Determine the [x, y] coordinate at the center of the cell enclosing the given text.  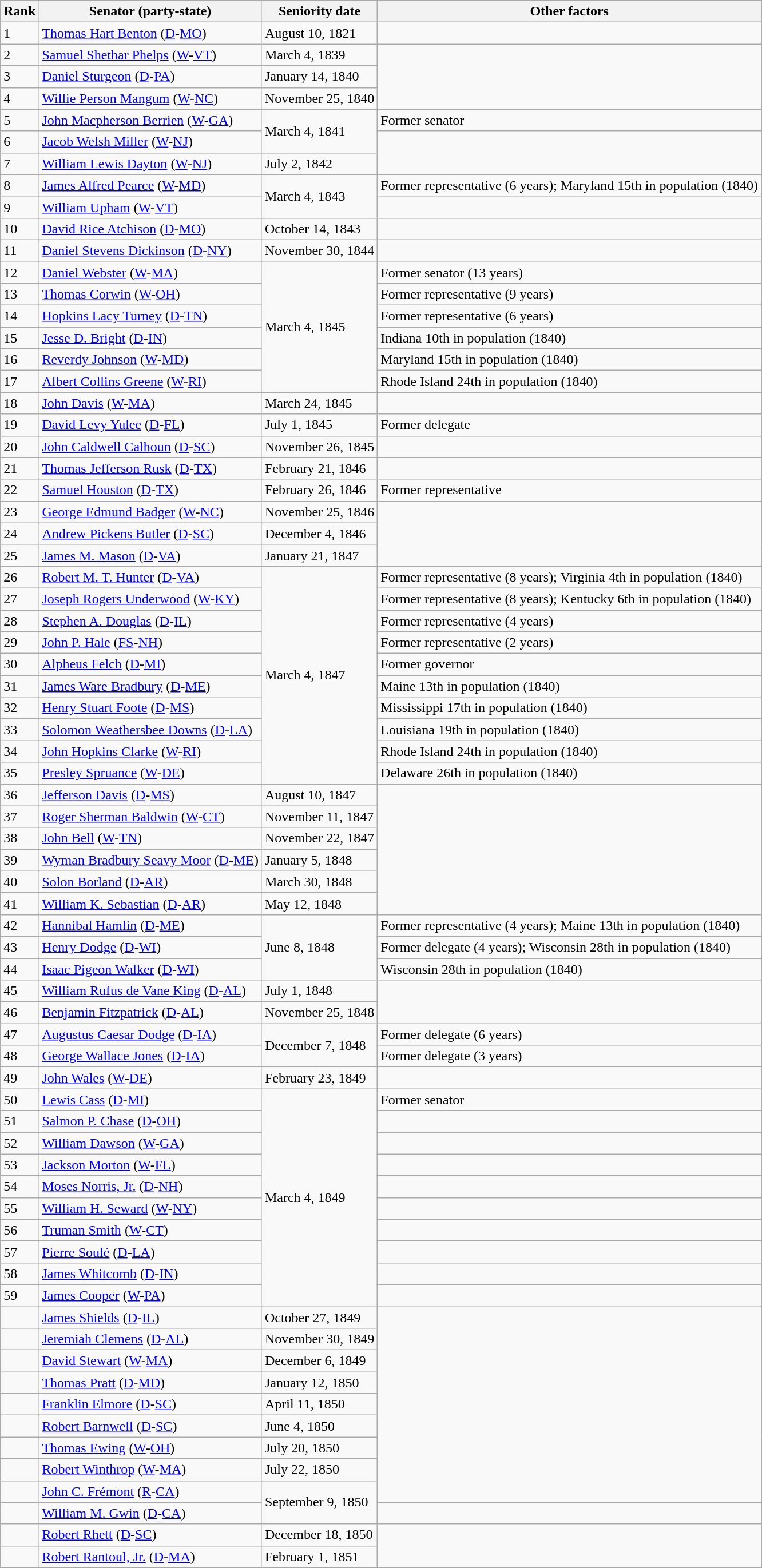
David Levy Yulee (D-FL) [150, 425]
Lewis Cass (D-MI) [150, 1100]
Benjamin Fitzpatrick (D-AL) [150, 1013]
42 [19, 925]
Hopkins Lacy Turney (D-TN) [150, 316]
William Upham (W-VT) [150, 207]
Daniel Stevens Dickinson (D-NY) [150, 250]
20 [19, 447]
January 14, 1840 [319, 77]
Alpheus Felch (D-MI) [150, 664]
13 [19, 295]
28 [19, 620]
Maryland 15th in population (1840) [570, 360]
Mississippi 17th in population (1840) [570, 708]
David Stewart (W-MA) [150, 1361]
30 [19, 664]
William K. Sebastian (D-AR) [150, 904]
Reverdy Johnson (W-MD) [150, 360]
John Caldwell Calhoun (D-SC) [150, 447]
Albert Collins Greene (W-RI) [150, 381]
Stephen A. Douglas (D-IL) [150, 620]
Former representative [570, 490]
Jackson Morton (W-FL) [150, 1165]
Moses Norris, Jr. (D-NH) [150, 1187]
Former representative (4 years) [570, 620]
Former representative (8 years); Kentucky 6th in population (1840) [570, 599]
57 [19, 1252]
Robert Rhett (D-SC) [150, 1535]
11 [19, 250]
48 [19, 1056]
September 9, 1850 [319, 1502]
Former representative (8 years); Virginia 4th in population (1840) [570, 577]
34 [19, 751]
58 [19, 1273]
38 [19, 838]
November 30, 1844 [319, 250]
Thomas Ewing (W-OH) [150, 1448]
November 25, 1848 [319, 1013]
45 [19, 991]
Other factors [570, 11]
May 12, 1848 [319, 904]
December 18, 1850 [319, 1535]
December 4, 1846 [319, 534]
James Shields (D-IL) [150, 1317]
Franklin Elmore (D-SC) [150, 1404]
December 6, 1849 [319, 1361]
November 22, 1847 [319, 838]
16 [19, 360]
July 20, 1850 [319, 1448]
36 [19, 795]
Robert Rantoul, Jr. (D-MA) [150, 1557]
27 [19, 599]
Former representative (6 years) [570, 316]
Augustus Caesar Dodge (D-IA) [150, 1034]
February 26, 1846 [319, 490]
William M. Gwin (D-CA) [150, 1513]
24 [19, 534]
29 [19, 643]
James M. Mason (D-VA) [150, 555]
Former delegate (6 years) [570, 1034]
52 [19, 1143]
37 [19, 817]
Former delegate (4 years); Wisconsin 28th in population (1840) [570, 947]
January 21, 1847 [319, 555]
November 25, 1840 [319, 98]
10 [19, 229]
53 [19, 1165]
15 [19, 338]
1 [19, 33]
October 27, 1849 [319, 1317]
50 [19, 1100]
31 [19, 686]
Samuel Shethar Phelps (W-VT) [150, 55]
James Whitcomb (D-IN) [150, 1273]
Hannibal Hamlin (D-ME) [150, 925]
Former representative (9 years) [570, 295]
August 10, 1821 [319, 33]
John Bell (W-TN) [150, 838]
23 [19, 512]
July 2, 1842 [319, 164]
Rank [19, 11]
William H. Seward (W-NY) [150, 1208]
Henry Dodge (D-WI) [150, 947]
8 [19, 185]
Presley Spruance (W-DE) [150, 773]
April 11, 1850 [319, 1404]
Delaware 26th in population (1840) [570, 773]
Solon Borland (D-AR) [150, 882]
Former representative (2 years) [570, 643]
Former representative (4 years); Maine 13th in population (1840) [570, 925]
August 10, 1847 [319, 795]
Andrew Pickens Butler (D-SC) [150, 534]
51 [19, 1121]
Isaac Pigeon Walker (D-WI) [150, 969]
19 [19, 425]
Jefferson Davis (D-MS) [150, 795]
December 7, 1848 [319, 1045]
41 [19, 904]
February 21, 1846 [319, 468]
40 [19, 882]
59 [19, 1295]
Robert M. T. Hunter (D-VA) [150, 577]
Samuel Houston (D-TX) [150, 490]
18 [19, 403]
John C. Frémont (R-CA) [150, 1491]
12 [19, 273]
Former delegate (3 years) [570, 1056]
Former delegate [570, 425]
March 4, 1845 [319, 327]
July 1, 1848 [319, 991]
Pierre Soulé (D-LA) [150, 1252]
Thomas Corwin (W-OH) [150, 295]
June 8, 1848 [319, 947]
James Alfred Pearce (W-MD) [150, 185]
June 4, 1850 [319, 1426]
March 30, 1848 [319, 882]
Wyman Bradbury Seavy Moor (D-ME) [150, 860]
March 24, 1845 [319, 403]
3 [19, 77]
Senator (party-state) [150, 11]
5 [19, 120]
55 [19, 1208]
July 1, 1845 [319, 425]
Willie Person Mangum (W-NC) [150, 98]
November 26, 1845 [319, 447]
32 [19, 708]
Jesse D. Bright (D-IN) [150, 338]
Thomas Hart Benton (D-MO) [150, 33]
49 [19, 1078]
46 [19, 1013]
Jeremiah Clemens (D-AL) [150, 1339]
Roger Sherman Baldwin (W-CT) [150, 817]
Robert Barnwell (D-SC) [150, 1426]
Jacob Welsh Miller (W-NJ) [150, 142]
George Edmund Badger (W-NC) [150, 512]
March 4, 1841 [319, 131]
Robert Winthrop (W-MA) [150, 1470]
William Dawson (W-GA) [150, 1143]
John Wales (W-DE) [150, 1078]
35 [19, 773]
Daniel Webster (W-MA) [150, 273]
November 30, 1849 [319, 1339]
February 23, 1849 [319, 1078]
4 [19, 98]
George Wallace Jones (D-IA) [150, 1056]
March 4, 1843 [319, 196]
Seniority date [319, 11]
James Ware Bradbury (D-ME) [150, 686]
John Hopkins Clarke (W-RI) [150, 751]
Solomon Weathersbee Downs (D-LA) [150, 730]
14 [19, 316]
Louisiana 19th in population (1840) [570, 730]
Thomas Pratt (D-MD) [150, 1383]
Former senator (13 years) [570, 273]
25 [19, 555]
Truman Smith (W-CT) [150, 1230]
David Rice Atchison (D-MO) [150, 229]
November 25, 1846 [319, 512]
March 4, 1839 [319, 55]
February 1, 1851 [319, 1557]
July 22, 1850 [319, 1470]
March 4, 1847 [319, 675]
Maine 13th in population (1840) [570, 686]
54 [19, 1187]
William Rufus de Vane King (D-AL) [150, 991]
Daniel Sturgeon (D-PA) [150, 77]
17 [19, 381]
2 [19, 55]
James Cooper (W-PA) [150, 1295]
Wisconsin 28th in population (1840) [570, 969]
43 [19, 947]
44 [19, 969]
6 [19, 142]
Former governor [570, 664]
Indiana 10th in population (1840) [570, 338]
21 [19, 468]
Henry Stuart Foote (D-MS) [150, 708]
October 14, 1843 [319, 229]
39 [19, 860]
56 [19, 1230]
26 [19, 577]
7 [19, 164]
Salmon P. Chase (D-OH) [150, 1121]
Joseph Rogers Underwood (W-KY) [150, 599]
22 [19, 490]
Thomas Jefferson Rusk (D-TX) [150, 468]
William Lewis Dayton (W-NJ) [150, 164]
John Davis (W-MA) [150, 403]
9 [19, 207]
January 12, 1850 [319, 1383]
November 11, 1847 [319, 817]
March 4, 1849 [319, 1197]
John P. Hale (FS-NH) [150, 643]
Former representative (6 years); Maryland 15th in population (1840) [570, 185]
47 [19, 1034]
January 5, 1848 [319, 860]
John Macpherson Berrien (W-GA) [150, 120]
33 [19, 730]
